Return the (x, y) coordinate for the center point of the cell that contains the specified text.  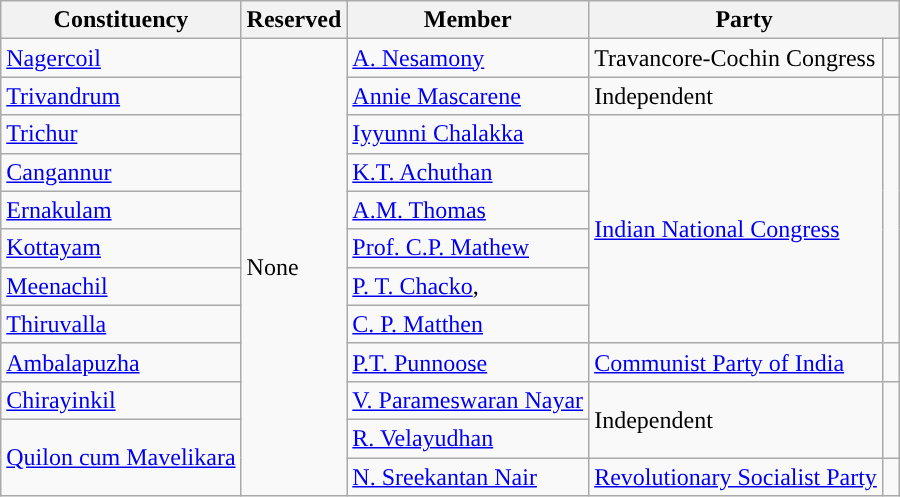
Annie Mascarene (468, 96)
Prof. C.P. Mathew (468, 248)
K.T. Achuthan (468, 172)
V. Parameswaran Nayar (468, 400)
C. P. Matthen (468, 324)
A.M. Thomas (468, 210)
R. Velayudhan (468, 438)
Member (468, 20)
Travancore-Cochin Congress (736, 58)
Communist Party of India (736, 362)
Iyyunni Chalakka (468, 134)
Trivandrum (121, 96)
Trichur (121, 134)
Revolutionary Socialist Party (736, 477)
Meenachil (121, 286)
A. Nesamony (468, 58)
Quilon cum Mavelikara (121, 457)
P. T. Chacko, (468, 286)
Nagercoil (121, 58)
Party (744, 20)
Cangannur (121, 172)
Thiruvalla (121, 324)
None (294, 268)
Indian National Congress (736, 229)
Ernakulam (121, 210)
Kottayam (121, 248)
N. Sreekantan Nair (468, 477)
Chirayinkil (121, 400)
P.T. Punnoose (468, 362)
Reserved (294, 20)
Constituency (121, 20)
Ambalapuzha (121, 362)
